From the cell containing the given text, extract its center point as [X, Y] coordinate. 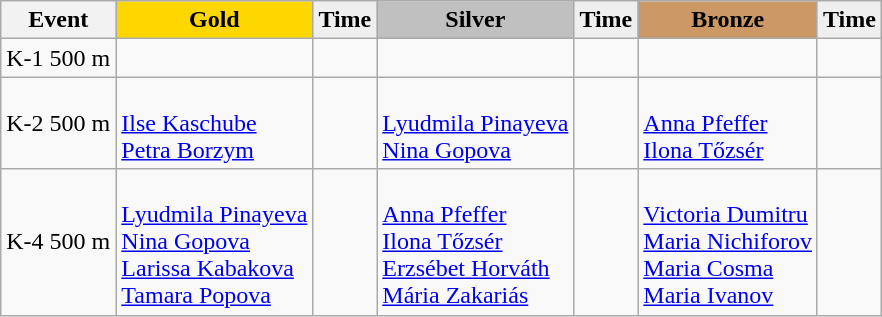
Lyudmila PinayevaNina GopovaLarissa KabakovaTamara Popova [214, 242]
Silver [476, 20]
K-4 500 m [58, 242]
Anna PfefferIlona Tőzsér [728, 123]
K-2 500 m [58, 123]
Lyudmila PinayevaNina Gopova [476, 123]
K-1 500 m [58, 58]
Ilse KaschubePetra Borzym [214, 123]
Event [58, 20]
Gold [214, 20]
Bronze [728, 20]
Anna PfefferIlona TőzsérErzsébet HorváthMária Zakariás [476, 242]
Victoria DumitruMaria NichiforovMaria CosmaMaria Ivanov [728, 242]
